Pinpoint the cell where the given text exists, returning its (x, y) midpoint coordinate. 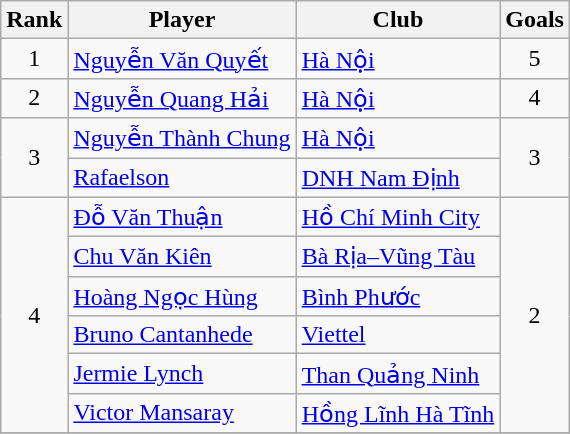
Jermie Lynch (182, 374)
Nguyễn Quang Hải (182, 98)
Hồ Chí Minh City (398, 217)
Nguyễn Văn Quyết (182, 59)
5 (535, 59)
Bruno Cantanhede (182, 335)
Hồng Lĩnh Hà Tĩnh (398, 413)
Hoàng Ngọc Hùng (182, 296)
Đỗ Văn Thuận (182, 217)
Victor Mansaray (182, 413)
Nguyễn Thành Chung (182, 138)
Player (182, 20)
Bà Rịa–Vũng Tàu (398, 257)
Club (398, 20)
Than Quảng Ninh (398, 374)
Goals (535, 20)
Bình Phước (398, 296)
Chu Văn Kiên (182, 257)
DNH Nam Định (398, 178)
Viettel (398, 335)
1 (34, 59)
Rafaelson (182, 178)
Rank (34, 20)
